Search for the cell housing the specified text and yield its [X, Y] center coordinate. 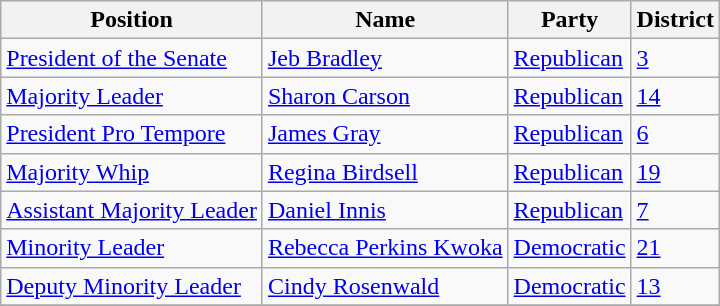
Majority Leader [132, 96]
Daniel Innis [385, 210]
District [675, 20]
19 [675, 172]
Deputy Minority Leader [132, 286]
21 [675, 248]
President of the Senate [132, 58]
Name [385, 20]
3 [675, 58]
Cindy Rosenwald [385, 286]
13 [675, 286]
Jeb Bradley [385, 58]
Party [570, 20]
Assistant Majority Leader [132, 210]
Position [132, 20]
Majority Whip [132, 172]
Rebecca Perkins Kwoka [385, 248]
7 [675, 210]
6 [675, 134]
Minority Leader [132, 248]
James Gray [385, 134]
Regina Birdsell [385, 172]
14 [675, 96]
Sharon Carson [385, 96]
President Pro Tempore [132, 134]
